Search for the cell housing the specified text and yield its [x, y] center coordinate. 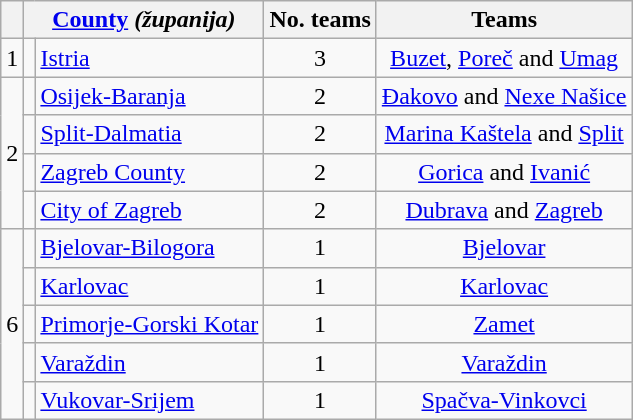
Bjelovar [504, 248]
Istria [150, 58]
Marina Kaštela and Split [504, 134]
Zamet [504, 324]
Vukovar-Srijem [150, 400]
3 [320, 58]
Split-Dalmatia [150, 134]
Dubrava and Zagreb [504, 210]
Buzet, Poreč and Umag [504, 58]
Bjelovar-Bilogora [150, 248]
Zagreb County [150, 172]
County (županija) [144, 20]
City of Zagreb [150, 210]
Gorica and Ivanić [504, 172]
6 [12, 324]
Primorje-Gorski Kotar [150, 324]
Spačva-Vinkovci [504, 400]
Teams [504, 20]
Osijek-Baranja [150, 96]
Đakovo and Nexe Našice [504, 96]
No. teams [320, 20]
